Provide the [x, y] coordinate of the cell's center where the given text is located.  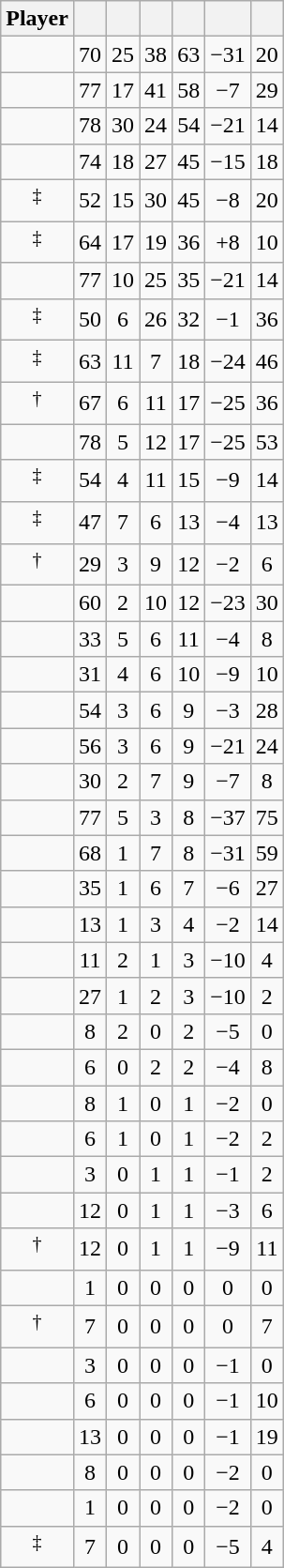
50 [90, 319]
64 [90, 242]
56 [90, 746]
74 [90, 161]
60 [90, 603]
31 [90, 675]
52 [90, 201]
75 [266, 817]
−6 [229, 889]
70 [90, 54]
33 [90, 639]
47 [90, 524]
68 [90, 853]
59 [266, 853]
58 [189, 90]
−15 [229, 161]
26 [156, 319]
−24 [229, 362]
28 [266, 710]
−37 [229, 817]
Player [37, 19]
+8 [229, 242]
32 [189, 319]
67 [90, 403]
−23 [229, 603]
46 [266, 362]
53 [266, 442]
41 [156, 90]
38 [156, 54]
−8 [229, 201]
